Return the (x, y) coordinate for the center point of the cell that contains the specified text.  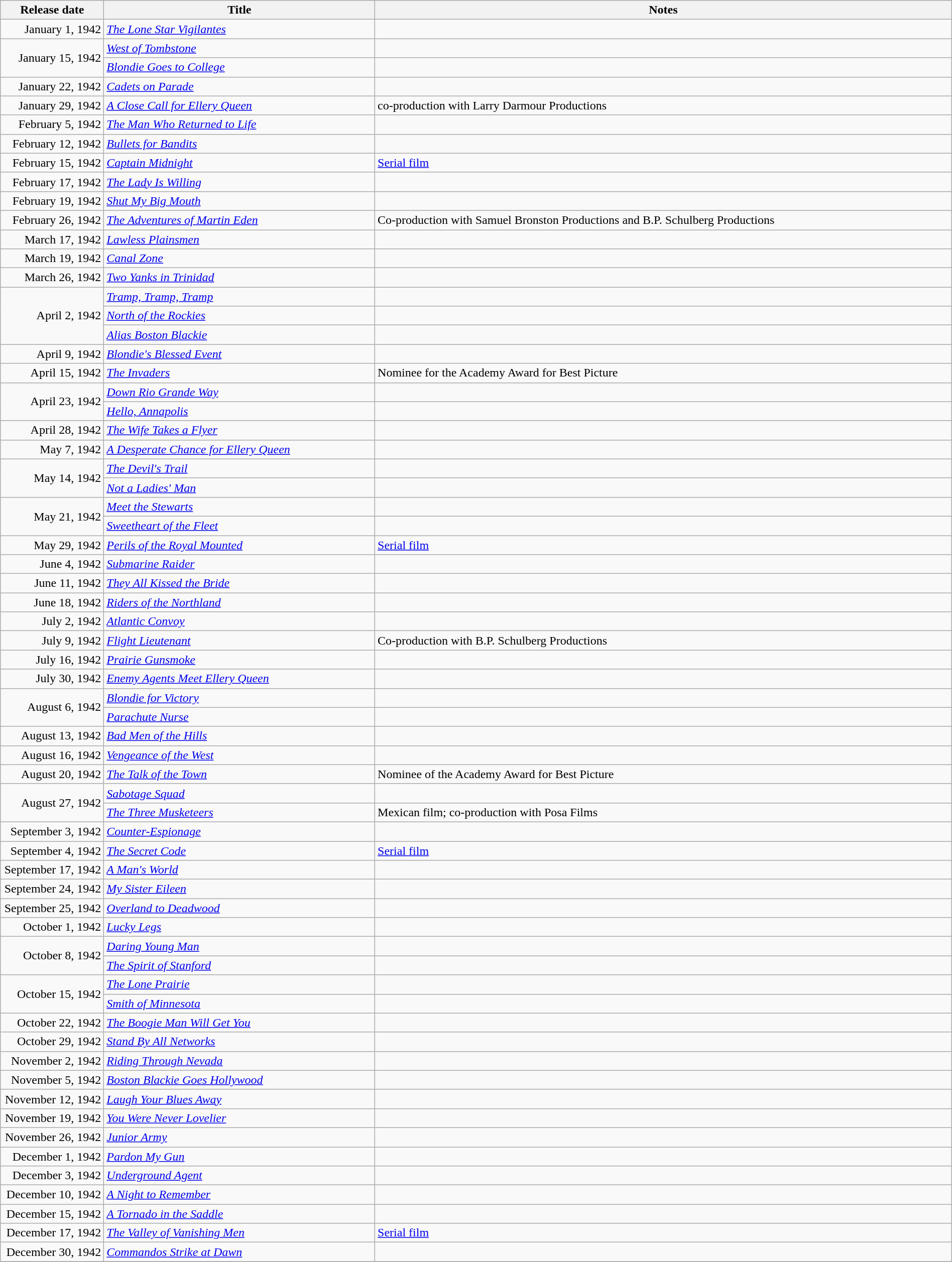
May 21, 1942 (52, 516)
August 13, 1942 (52, 736)
You Were Never Lovelier (240, 1118)
August 27, 1942 (52, 803)
Release date (52, 10)
Hello, Annapolis (240, 411)
May 14, 1942 (52, 478)
The Valley of Vanishing Men (240, 1233)
November 5, 1942 (52, 1080)
April 2, 1942 (52, 316)
Blondie's Blessed Event (240, 354)
A Night to Remember (240, 1195)
February 17, 1942 (52, 182)
The Man Who Returned to Life (240, 124)
The Lone Star Vigilantes (240, 29)
Lawless Plainsmen (240, 239)
August 20, 1942 (52, 774)
Prairie Gunsmoke (240, 660)
February 26, 1942 (52, 220)
The Adventures of Martin Eden (240, 220)
A Man's World (240, 870)
March 17, 1942 (52, 239)
Bullets for Bandits (240, 144)
December 30, 1942 (52, 1252)
August 6, 1942 (52, 707)
July 9, 1942 (52, 641)
Captain Midnight (240, 163)
The Spirit of Stanford (240, 965)
The Boogie Man Will Get You (240, 1023)
April 9, 1942 (52, 354)
The Secret Code (240, 851)
Meet the Stewarts (240, 507)
January 22, 1942 (52, 86)
February 15, 1942 (52, 163)
July 16, 1942 (52, 660)
July 30, 1942 (52, 679)
Title (240, 10)
co-production with Larry Darmour Productions (664, 105)
September 25, 1942 (52, 908)
Flight Lieutenant (240, 641)
December 17, 1942 (52, 1233)
The Lady Is Willing (240, 182)
The Invaders (240, 373)
Blondie for Victory (240, 698)
Nominee of the Academy Award for Best Picture (664, 774)
June 18, 1942 (52, 602)
May 29, 1942 (52, 545)
The Wife Takes a Flyer (240, 430)
Blondie Goes to College (240, 67)
Vengeance of the West (240, 755)
December 1, 1942 (52, 1156)
November 19, 1942 (52, 1118)
Perils of the Royal Mounted (240, 545)
Lucky Legs (240, 927)
June 4, 1942 (52, 564)
The Lone Prairie (240, 984)
February 5, 1942 (52, 124)
Overland to Deadwood (240, 908)
Atlantic Convoy (240, 621)
August 16, 1942 (52, 755)
A Tornado in the Saddle (240, 1214)
The Three Musketeers (240, 812)
March 19, 1942 (52, 259)
Sweetheart of the Fleet (240, 526)
Riding Through Nevada (240, 1061)
The Devil's Trail (240, 468)
Commandos Strike at Dawn (240, 1252)
March 26, 1942 (52, 278)
Two Yanks in Trinidad (240, 278)
Boston Blackie Goes Hollywood (240, 1080)
February 19, 1942 (52, 201)
A Desperate Chance for Ellery Queen (240, 449)
My Sister Eileen (240, 889)
February 12, 1942 (52, 144)
September 17, 1942 (52, 870)
December 10, 1942 (52, 1195)
Submarine Raider (240, 564)
September 24, 1942 (52, 889)
October 22, 1942 (52, 1023)
Smith of Minnesota (240, 1003)
October 29, 1942 (52, 1042)
Sabotage Squad (240, 793)
December 15, 1942 (52, 1214)
Riders of the Northland (240, 602)
Counter-Espionage (240, 831)
Bad Men of the Hills (240, 736)
Not a Ladies' Man (240, 487)
October 15, 1942 (52, 994)
November 12, 1942 (52, 1099)
July 2, 1942 (52, 621)
The Talk of the Town (240, 774)
A Close Call for Ellery Queen (240, 105)
Notes (664, 10)
January 1, 1942 (52, 29)
Pardon My Gun (240, 1156)
Cadets on Parade (240, 86)
Parachute Nurse (240, 717)
Junior Army (240, 1137)
Co-production with Samuel Bronston Productions and B.P. Schulberg Productions (664, 220)
September 4, 1942 (52, 851)
April 28, 1942 (52, 430)
December 3, 1942 (52, 1176)
Tramp, Tramp, Tramp (240, 297)
Shut My Big Mouth (240, 201)
April 23, 1942 (52, 402)
October 8, 1942 (52, 956)
North of the Rockies (240, 316)
Co-production with B.P. Schulberg Productions (664, 641)
West of Tombstone (240, 48)
Alias Boston Blackie (240, 335)
January 29, 1942 (52, 105)
Laugh Your Blues Away (240, 1099)
Canal Zone (240, 259)
They All Kissed the Bride (240, 583)
May 7, 1942 (52, 449)
November 26, 1942 (52, 1137)
Daring Young Man (240, 946)
Nominee for the Academy Award for Best Picture (664, 373)
April 15, 1942 (52, 373)
Mexican film; co-production with Posa Films (664, 812)
June 11, 1942 (52, 583)
January 15, 1942 (52, 58)
September 3, 1942 (52, 831)
Underground Agent (240, 1176)
November 2, 1942 (52, 1061)
Enemy Agents Meet Ellery Queen (240, 679)
October 1, 1942 (52, 927)
Stand By All Networks (240, 1042)
Down Rio Grande Way (240, 392)
